Detect which cell encompasses the target text, then output its [x, y] center coordinate. 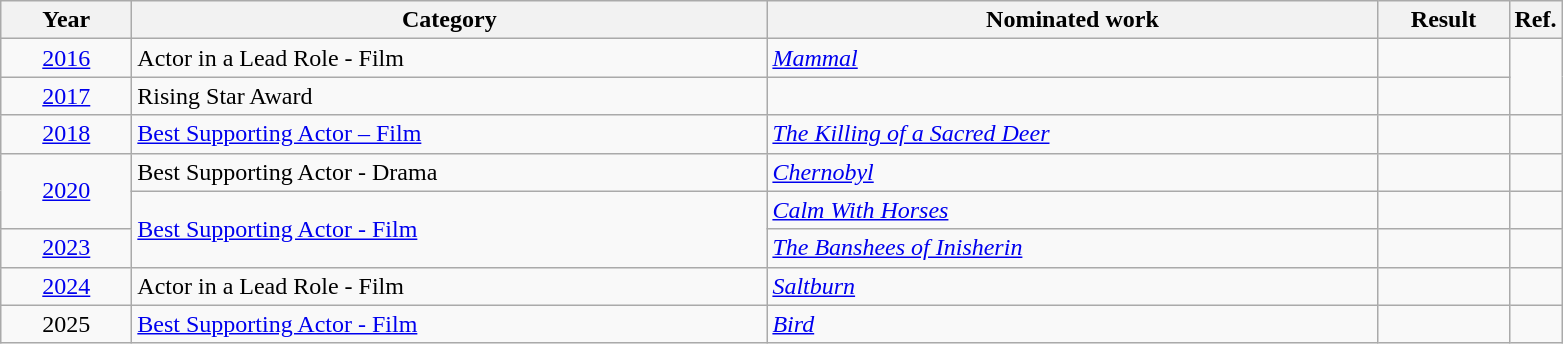
2017 [66, 96]
Category [450, 20]
Best Supporting Actor – Film [450, 134]
Calm With Horses [1072, 210]
The Killing of a Sacred Deer [1072, 134]
2016 [66, 58]
2020 [66, 191]
Year [66, 20]
Nominated work [1072, 20]
Result [1444, 20]
Saltburn [1072, 286]
Rising Star Award [450, 96]
Chernobyl [1072, 172]
The Banshees of Inisherin [1072, 248]
Mammal [1072, 58]
Best Supporting Actor - Drama [450, 172]
Bird [1072, 324]
2018 [66, 134]
Ref. [1536, 20]
2023 [66, 248]
2024 [66, 286]
2025 [66, 324]
